Provide the [X, Y] coordinate of the cell's center where the given text is located.  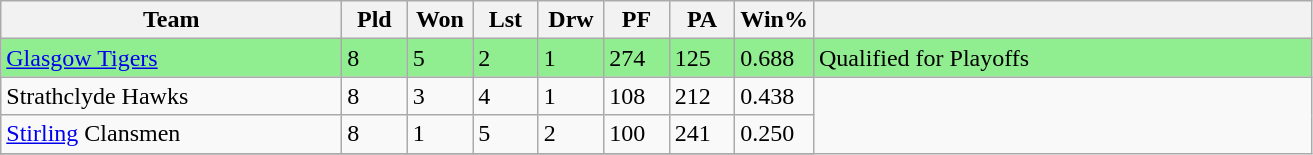
0.250 [774, 134]
241 [702, 134]
100 [637, 134]
4 [506, 96]
274 [637, 58]
212 [702, 96]
Qualified for Playoffs [1062, 58]
0.438 [774, 96]
Stirling Clansmen [172, 134]
3 [440, 96]
Strathclyde Hawks [172, 96]
Pld [375, 20]
108 [637, 96]
Lst [506, 20]
PF [637, 20]
Drw [571, 20]
0.688 [774, 58]
Team [172, 20]
Won [440, 20]
125 [702, 58]
PA [702, 20]
Glasgow Tigers [172, 58]
Win% [774, 20]
